Scan for the cell matching the given text and deliver its [x, y] coordinate at center. 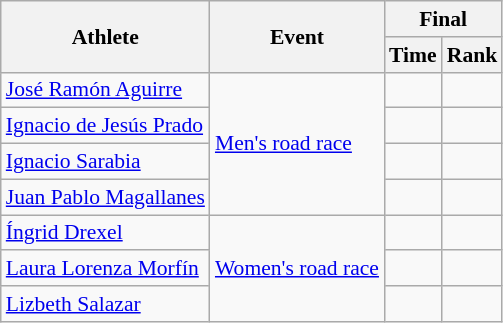
Laura Lorenza Morfín [106, 269]
Lizbeth Salazar [106, 304]
Time [413, 55]
Women's road race [297, 268]
Final [443, 19]
Athlete [106, 36]
Ignacio Sarabia [106, 162]
Ignacio de Jesús Prado [106, 126]
José Ramón Aguirre [106, 90]
Rank [472, 55]
Juan Pablo Magallanes [106, 197]
Men's road race [297, 143]
Íngrid Drexel [106, 233]
Event [297, 36]
